Locate the cell with the specified text and output its (X, Y) center coordinate. 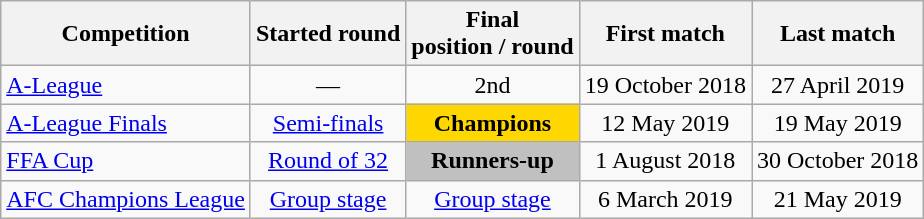
12 May 2019 (665, 123)
Started round (328, 34)
Champions (492, 123)
AFC Champions League (126, 199)
— (328, 85)
1 August 2018 (665, 161)
6 March 2019 (665, 199)
Round of 32 (328, 161)
A-League Finals (126, 123)
Last match (838, 34)
2nd (492, 85)
First match (665, 34)
30 October 2018 (838, 161)
Semi-finals (328, 123)
19 May 2019 (838, 123)
Competition (126, 34)
A-League (126, 85)
FFA Cup (126, 161)
Final position / round (492, 34)
19 October 2018 (665, 85)
Runners-up (492, 161)
27 April 2019 (838, 85)
21 May 2019 (838, 199)
